Provide the (X, Y) coordinate of the cell's center where the given text is located.  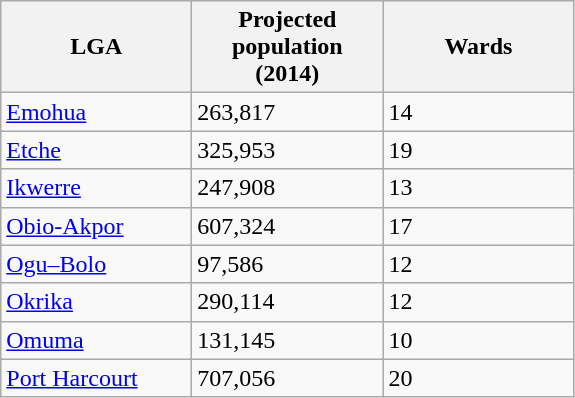
14 (478, 112)
10 (478, 340)
Etche (96, 150)
Emohua (96, 112)
Ogu–Bolo (96, 264)
290,114 (288, 302)
LGA (96, 47)
Projectedpopulation (2014) (288, 47)
19 (478, 150)
Obio-Akpor (96, 226)
97,586 (288, 264)
20 (478, 378)
17 (478, 226)
263,817 (288, 112)
Omuma (96, 340)
Ikwerre (96, 188)
13 (478, 188)
131,145 (288, 340)
Wards (478, 47)
325,953 (288, 150)
Port Harcourt (96, 378)
707,056 (288, 378)
Okrika (96, 302)
607,324 (288, 226)
247,908 (288, 188)
